Pinpoint the cell where the given text exists, returning its (x, y) midpoint coordinate. 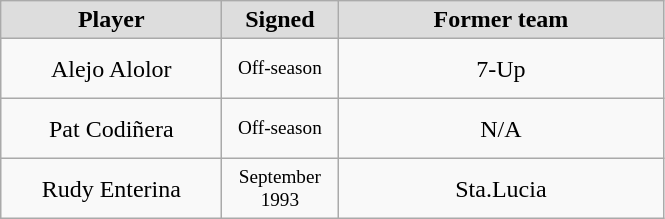
Signed (280, 20)
Alejo Alolor (112, 69)
September 1993 (280, 189)
Sta.Lucia (501, 189)
N/A (501, 129)
Former team (501, 20)
7-Up (501, 69)
Rudy Enterina (112, 189)
Pat Codiñera (112, 129)
Player (112, 20)
